Return the (X, Y) coordinate for the center point of the cell that contains the specified text.  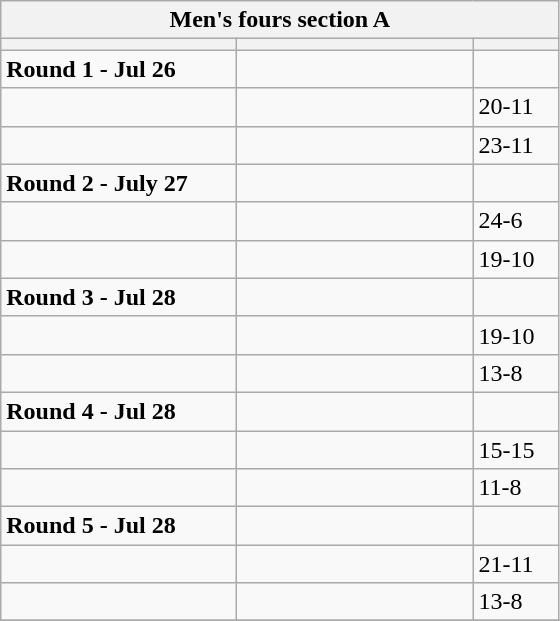
Round 5 - Jul 28 (119, 526)
21-11 (516, 564)
11-8 (516, 488)
Round 1 - Jul 26 (119, 69)
24-6 (516, 221)
Men's fours section A (280, 20)
Round 4 - Jul 28 (119, 411)
23-11 (516, 145)
15-15 (516, 449)
Round 3 - Jul 28 (119, 297)
20-11 (516, 107)
Round 2 - July 27 (119, 183)
